Identify which cell holds the provided text, then report its [X, Y] central coordinate. 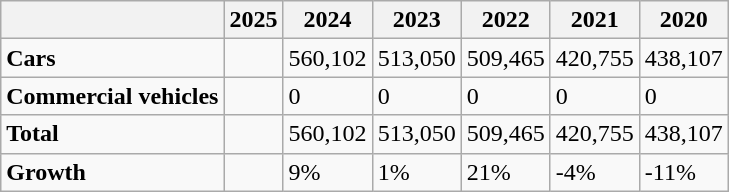
Growth [112, 172]
9% [328, 172]
Cars [112, 58]
-4% [594, 172]
2020 [684, 20]
2024 [328, 20]
2021 [594, 20]
2025 [254, 20]
1% [416, 172]
21% [506, 172]
Total [112, 134]
-11% [684, 172]
2022 [506, 20]
2023 [416, 20]
Commercial vehicles [112, 96]
